Extract the [x, y] coordinate from the center of the cell holding the provided text.  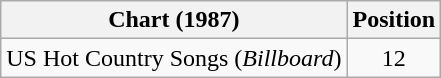
Position [394, 20]
US Hot Country Songs (Billboard) [174, 58]
12 [394, 58]
Chart (1987) [174, 20]
